For the text-containing cell, return its midpoint in (x, y) coordinate format. 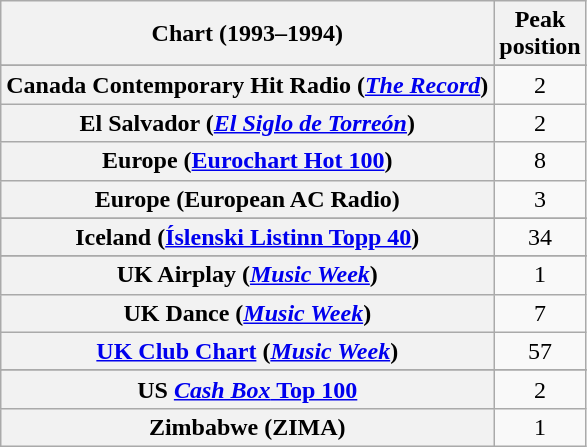
Europe (European AC Radio) (248, 199)
8 (540, 161)
Europe (Eurochart Hot 100) (248, 161)
57 (540, 351)
34 (540, 237)
US Cash Box Top 100 (248, 389)
UK Club Chart (Music Week) (248, 351)
Iceland (Íslenski Listinn Topp 40) (248, 237)
Chart (1993–1994) (248, 34)
Canada Contemporary Hit Radio (The Record) (248, 85)
3 (540, 199)
UK Airplay (Music Week) (248, 275)
Zimbabwe (ZIMA) (248, 427)
7 (540, 313)
UK Dance (Music Week) (248, 313)
Peakposition (540, 34)
El Salvador (El Siglo de Torreón) (248, 123)
